Determine the (x, y) coordinate at the center of the cell enclosing the given text.  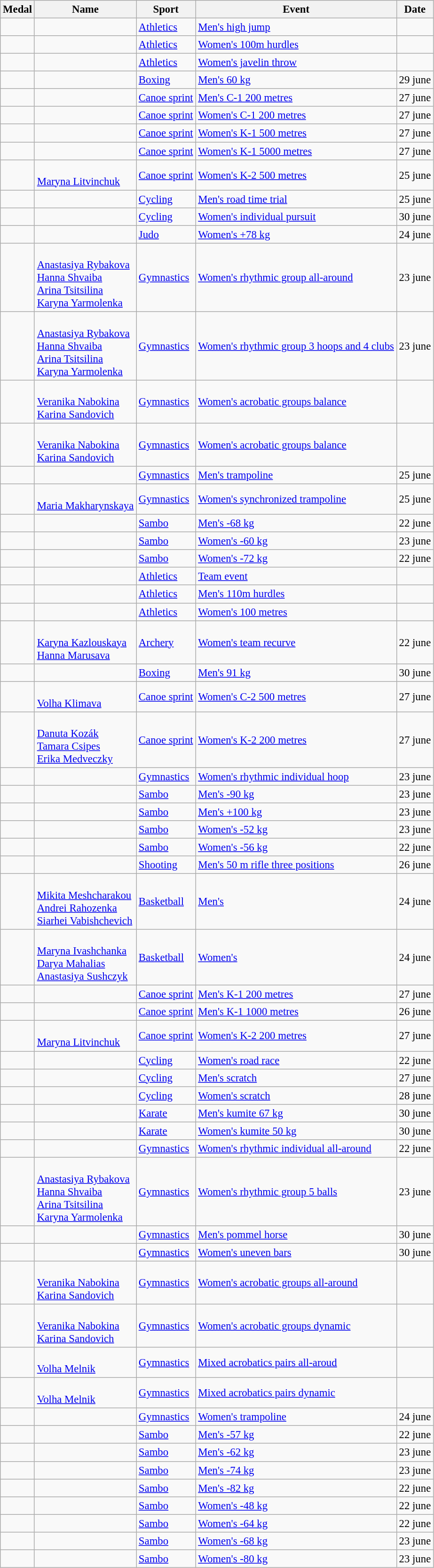
Men's kumite 67 kg (296, 1113)
Mikita MeshcharakouAndrei RahozenkaSiarhei Vabishchevich (85, 902)
Men's high jump (296, 27)
Date (415, 9)
Women's road race (296, 1060)
Team event (296, 576)
Men's 110m hurdles (296, 594)
Women's -52 kg (296, 830)
Men's -74 kg (296, 1470)
Men's K-1 1000 metres (296, 1012)
Women's K-1 5000 metres (296, 151)
Women's (296, 957)
Women's K-1 500 metres (296, 133)
Shooting (166, 865)
Women's -68 kg (296, 1541)
Men's 60 kg (296, 80)
Mixed acrobatics pairs all-aroud (296, 1363)
Men's -82 kg (296, 1488)
Women's K-2 500 metres (296, 175)
Men's K-1 200 metres (296, 994)
Women's C-1 200 metres (296, 115)
Women's rhythmic individual hoop (296, 776)
Women's -72 kg (296, 559)
Women's javelin throw (296, 63)
Men's +100 kg (296, 812)
Men's pommel horse (296, 1235)
Women's synchronized trampoline (296, 500)
Karyna KazlouskayaHanna Marusava (85, 642)
Women's acrobatic groups all-around (296, 1283)
Men's C-1 200 metres (296, 98)
Women's rhythmic individual all-around (296, 1149)
Mixed acrobatics pairs dynamic (296, 1393)
Men's -62 kg (296, 1453)
Women's uneven bars (296, 1252)
Women's 100m hurdles (296, 45)
Women's trampoline (296, 1417)
Women's rhythmic group all-around (296, 278)
Women's scratch (296, 1096)
Women's individual pursuit (296, 216)
Men's scratch (296, 1078)
Men's -68 kg (296, 523)
Women's -64 kg (296, 1523)
Women's rhythmic group 5 balls (296, 1192)
Men's 91 kg (296, 672)
Medal (18, 9)
Women's -48 kg (296, 1505)
29 june (415, 80)
Women's -56 kg (296, 848)
28 june (415, 1096)
Women's +78 kg (296, 234)
Women's -60 kg (296, 541)
Men's (296, 902)
Men's -90 kg (296, 794)
Name (85, 9)
Event (296, 9)
Women's 100 metres (296, 612)
Women's rhythmic group 3 hoops and 4 clubs (296, 346)
Women's -80 kg (296, 1559)
Women's team recurve (296, 642)
Men's 50 m rifle three positions (296, 865)
Maria Makharynskaya (85, 500)
Volha Klimava (85, 696)
Archery (166, 642)
Danuta KozákTamara CsipesErika Medveczky (85, 740)
Sport (166, 9)
Men's road time trial (296, 199)
Women's acrobatic groups dynamic (296, 1326)
Men's -57 kg (296, 1435)
Judo (166, 234)
Women's C-2 500 metres (296, 696)
Maryna IvashchankaDarya MahaliasAnastasiya Sushczyk (85, 957)
Women's kumite 50 kg (296, 1131)
Men's trampoline (296, 475)
